Extract the [X, Y] coordinate from the center of the cell holding the provided text.  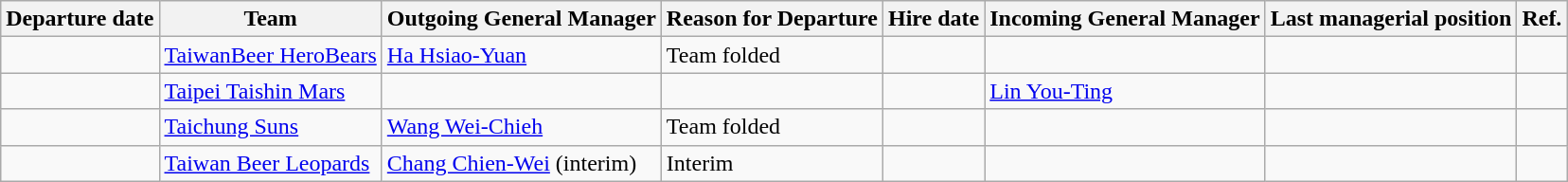
Chang Chien-Wei (interim) [521, 163]
Taichung Suns [271, 127]
Ha Hsiao-Yuan [521, 55]
Last managerial position [1391, 19]
Wang Wei-Chieh [521, 127]
Outgoing General Manager [521, 19]
Team [271, 19]
Reason for Departure [772, 19]
TaiwanBeer HeroBears [271, 55]
Ref. [1541, 19]
Hire date [934, 19]
Incoming General Manager [1125, 19]
Departure date [80, 19]
Taiwan Beer Leopards [271, 163]
Interim [772, 163]
Lin You-Ting [1125, 91]
Taipei Taishin Mars [271, 91]
